From the cell containing the given text, extract its center point as [X, Y] coordinate. 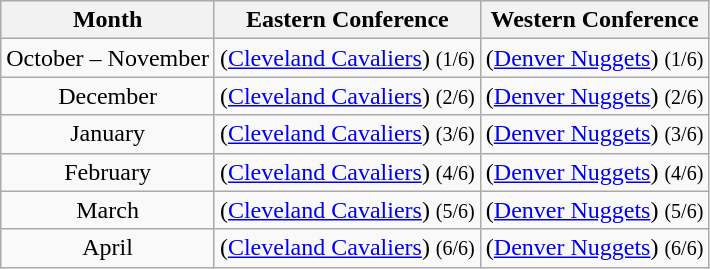
January [108, 134]
April [108, 248]
(Cleveland Cavaliers) (4/6) [347, 172]
Month [108, 20]
(Cleveland Cavaliers) (2/6) [347, 96]
February [108, 172]
(Denver Nuggets) (5/6) [594, 210]
March [108, 210]
(Cleveland Cavaliers) (3/6) [347, 134]
(Cleveland Cavaliers) (1/6) [347, 58]
Eastern Conference [347, 20]
December [108, 96]
(Denver Nuggets) (1/6) [594, 58]
(Cleveland Cavaliers) (5/6) [347, 210]
(Denver Nuggets) (2/6) [594, 96]
Western Conference [594, 20]
October – November [108, 58]
(Denver Nuggets) (6/6) [594, 248]
(Denver Nuggets) (4/6) [594, 172]
(Denver Nuggets) (3/6) [594, 134]
(Cleveland Cavaliers) (6/6) [347, 248]
